Extract the [x, y] coordinate from the center of the cell holding the provided text.  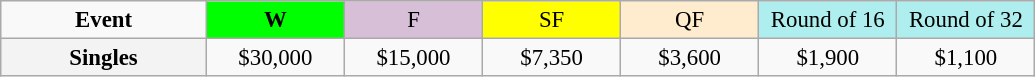
$1,100 [966, 58]
Round of 32 [966, 20]
Singles [104, 58]
Event [104, 20]
$15,000 [413, 58]
$1,900 [828, 58]
Round of 16 [828, 20]
$30,000 [275, 58]
F [413, 20]
SF [552, 20]
W [275, 20]
QF [690, 20]
$7,350 [552, 58]
$3,600 [690, 58]
